Pinpoint the cell where the given text exists, returning its [X, Y] midpoint coordinate. 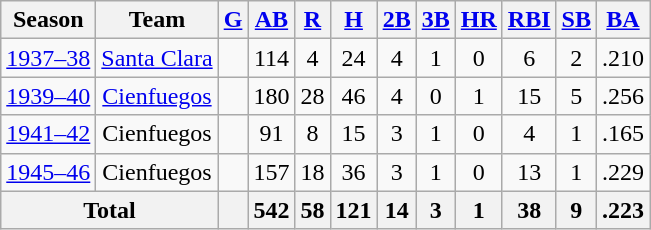
1939–40 [48, 96]
9 [576, 210]
121 [354, 210]
46 [354, 96]
.223 [622, 210]
3B [436, 20]
R [312, 20]
6 [529, 58]
Team [157, 20]
SB [576, 20]
.229 [622, 172]
HR [478, 20]
Season [48, 20]
58 [312, 210]
18 [312, 172]
24 [354, 58]
H [354, 20]
AB [272, 20]
8 [312, 134]
1941–42 [48, 134]
.210 [622, 58]
542 [272, 210]
180 [272, 96]
1945–46 [48, 172]
91 [272, 134]
5 [576, 96]
Total [110, 210]
114 [272, 58]
14 [396, 210]
157 [272, 172]
Santa Clara [157, 58]
.256 [622, 96]
1937–38 [48, 58]
.165 [622, 134]
36 [354, 172]
2 [576, 58]
13 [529, 172]
G [233, 20]
38 [529, 210]
RBI [529, 20]
BA [622, 20]
28 [312, 96]
2B [396, 20]
